From the cell containing the given text, extract its center point as (x, y) coordinate. 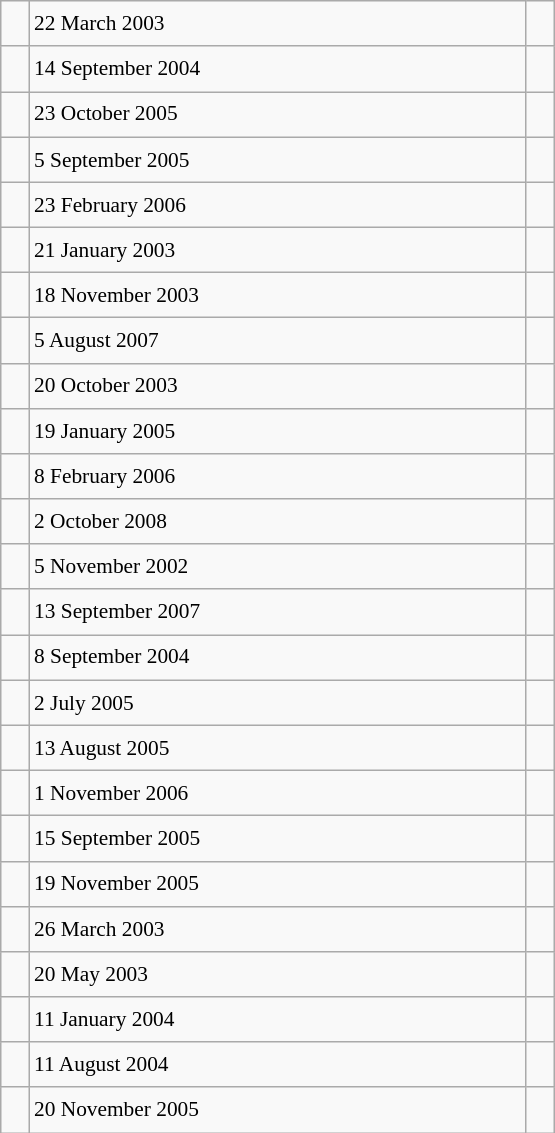
8 September 2004 (278, 658)
13 August 2005 (278, 748)
21 January 2003 (278, 250)
22 March 2003 (278, 24)
8 February 2006 (278, 476)
2 October 2008 (278, 522)
20 October 2003 (278, 386)
14 September 2004 (278, 68)
1 November 2006 (278, 792)
19 January 2005 (278, 430)
19 November 2005 (278, 884)
23 October 2005 (278, 114)
5 November 2002 (278, 566)
13 September 2007 (278, 612)
11 January 2004 (278, 1020)
18 November 2003 (278, 296)
23 February 2006 (278, 204)
20 November 2005 (278, 1110)
2 July 2005 (278, 702)
15 September 2005 (278, 838)
26 March 2003 (278, 928)
20 May 2003 (278, 974)
5 September 2005 (278, 160)
5 August 2007 (278, 340)
11 August 2004 (278, 1064)
